Pinpoint the cell where the given text exists, returning its [x, y] midpoint coordinate. 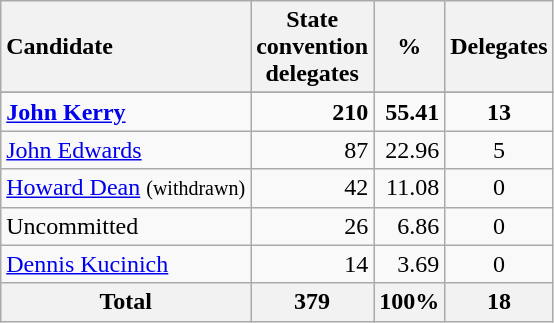
379 [312, 302]
Dennis Kucinich [126, 264]
26 [312, 226]
11.08 [410, 188]
14 [312, 264]
% [410, 47]
Howard Dean (withdrawn) [126, 188]
Stateconventiondelegates [312, 47]
100% [410, 302]
Candidate [126, 47]
87 [312, 150]
6.86 [410, 226]
John Kerry [126, 112]
18 [499, 302]
Total [126, 302]
42 [312, 188]
3.69 [410, 264]
5 [499, 150]
13 [499, 112]
Uncommitted [126, 226]
55.41 [410, 112]
Delegates [499, 47]
210 [312, 112]
John Edwards [126, 150]
22.96 [410, 150]
